Return the [X, Y] coordinate for the center point of the cell that contains the specified text.  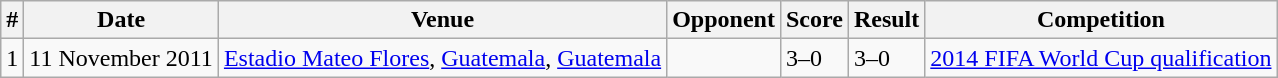
Opponent [724, 20]
1 [12, 58]
Venue [442, 20]
# [12, 20]
Result [886, 20]
Score [814, 20]
Estadio Mateo Flores, Guatemala, Guatemala [442, 58]
Competition [1101, 20]
2014 FIFA World Cup qualification [1101, 58]
11 November 2011 [122, 58]
Date [122, 20]
